Pinpoint the cell where the given text exists, returning its [X, Y] midpoint coordinate. 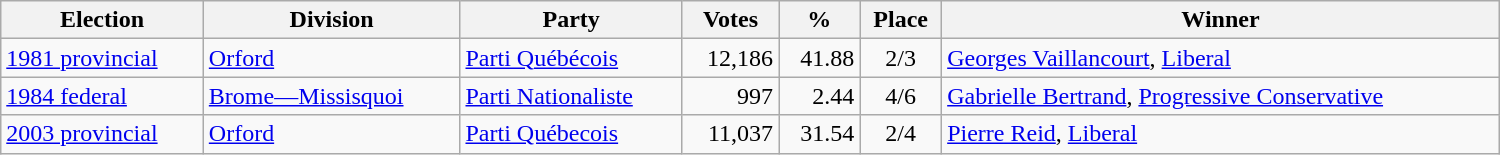
31.54 [820, 134]
Pierre Reid, Liberal [1221, 134]
2003 provincial [102, 134]
Division [332, 20]
Votes [730, 20]
Place [901, 20]
% [820, 20]
12,186 [730, 58]
Brome—Missisquoi [332, 96]
Parti Québécois [571, 58]
1981 provincial [102, 58]
41.88 [820, 58]
Georges Vaillancourt, Liberal [1221, 58]
Parti Nationaliste [571, 96]
Party [571, 20]
2/4 [901, 134]
Gabrielle Bertrand, Progressive Conservative [1221, 96]
Winner [1221, 20]
2.44 [820, 96]
997 [730, 96]
Parti Québecois [571, 134]
11,037 [730, 134]
1984 federal [102, 96]
Election [102, 20]
4/6 [901, 96]
2/3 [901, 58]
